Return the [x, y] coordinate for the center point of the cell that contains the specified text.  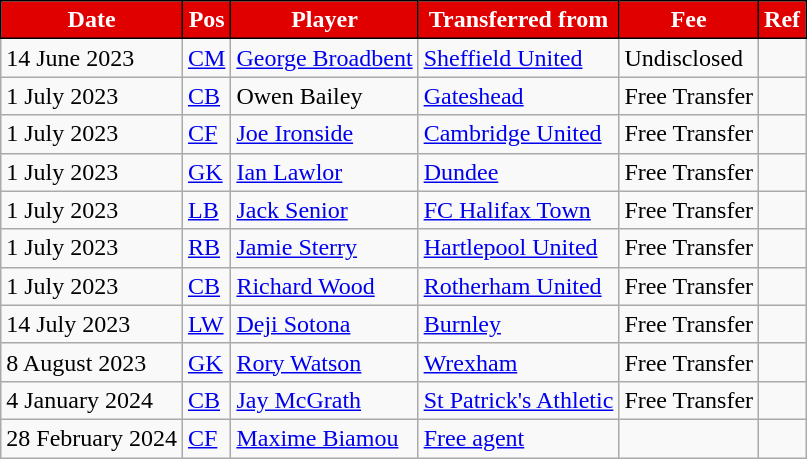
Ian Lawlor [324, 172]
Sheffield United [518, 58]
CM [206, 58]
28 February 2024 [92, 438]
LW [206, 324]
Cambridge United [518, 134]
14 June 2023 [92, 58]
Gateshead [518, 96]
Pos [206, 20]
Player [324, 20]
St Patrick's Athletic [518, 400]
Deji Sotona [324, 324]
Rotherham United [518, 286]
LB [206, 210]
RB [206, 248]
Fee [689, 20]
4 January 2024 [92, 400]
Dundee [518, 172]
Burnley [518, 324]
Joe Ironside [324, 134]
Richard Wood [324, 286]
Owen Bailey [324, 96]
Rory Watson [324, 362]
Maxime Biamou [324, 438]
Date [92, 20]
Ref [782, 20]
14 July 2023 [92, 324]
8 August 2023 [92, 362]
Jack Senior [324, 210]
Hartlepool United [518, 248]
Wrexham [518, 362]
Jay McGrath [324, 400]
Free agent [518, 438]
Jamie Sterry [324, 248]
Transferred from [518, 20]
George Broadbent [324, 58]
Undisclosed [689, 58]
FC Halifax Town [518, 210]
